Output the (X, Y) coordinate of the center of the cell containing the given text.  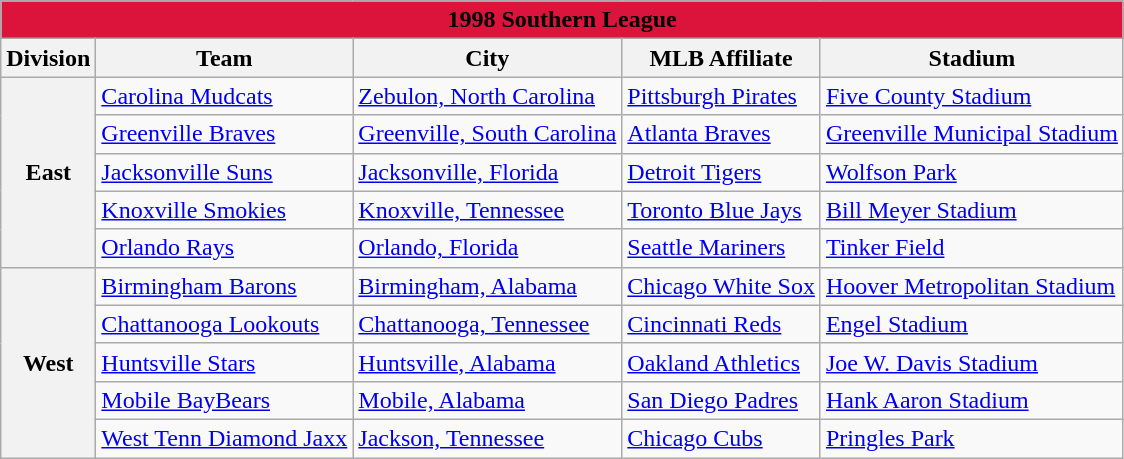
Five County Stadium (972, 96)
Oakland Athletics (722, 362)
Greenville, South Carolina (488, 134)
Joe W. Davis Stadium (972, 362)
Jackson, Tennessee (488, 438)
West (48, 362)
Pittsburgh Pirates (722, 96)
Hank Aaron Stadium (972, 400)
Wolfson Park (972, 172)
Chattanooga Lookouts (224, 324)
Cincinnati Reds (722, 324)
San Diego Padres (722, 400)
Hoover Metropolitan Stadium (972, 286)
East (48, 172)
Orlando, Florida (488, 248)
Engel Stadium (972, 324)
Seattle Mariners (722, 248)
Detroit Tigers (722, 172)
Zebulon, North Carolina (488, 96)
Bill Meyer Stadium (972, 210)
Pringles Park (972, 438)
Mobile, Alabama (488, 400)
West Tenn Diamond Jaxx (224, 438)
Division (48, 58)
City (488, 58)
Knoxville Smokies (224, 210)
Atlanta Braves (722, 134)
Huntsville Stars (224, 362)
Mobile BayBears (224, 400)
Birmingham Barons (224, 286)
Chicago White Sox (722, 286)
MLB Affiliate (722, 58)
Birmingham, Alabama (488, 286)
Greenville Braves (224, 134)
Chattanooga, Tennessee (488, 324)
Team (224, 58)
Jacksonville Suns (224, 172)
Stadium (972, 58)
Huntsville, Alabama (488, 362)
1998 Southern League (562, 20)
Carolina Mudcats (224, 96)
Greenville Municipal Stadium (972, 134)
Toronto Blue Jays (722, 210)
Jacksonville, Florida (488, 172)
Orlando Rays (224, 248)
Chicago Cubs (722, 438)
Knoxville, Tennessee (488, 210)
Tinker Field (972, 248)
